Find where the given text appears and provide that cell's center as (X, Y) coordinate. 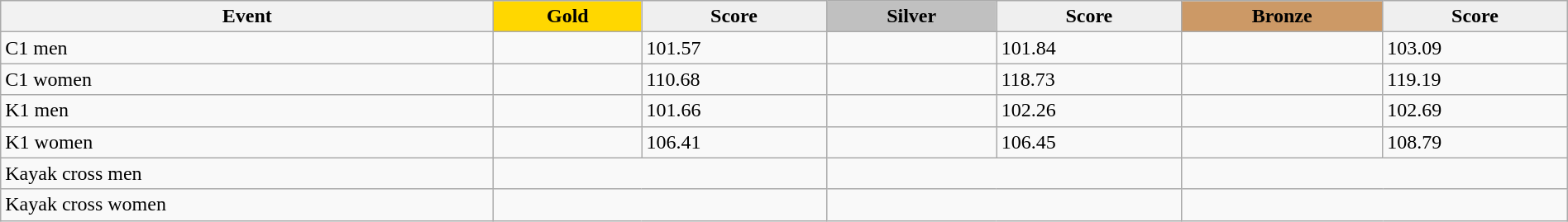
108.79 (1475, 142)
Gold (567, 17)
Kayak cross women (247, 205)
106.41 (734, 142)
103.09 (1475, 48)
106.45 (1088, 142)
101.84 (1088, 48)
101.66 (734, 111)
Bronze (1282, 17)
K1 women (247, 142)
101.57 (734, 48)
Silver (911, 17)
102.69 (1475, 111)
102.26 (1088, 111)
118.73 (1088, 79)
119.19 (1475, 79)
110.68 (734, 79)
C1 men (247, 48)
Kayak cross men (247, 173)
Event (247, 17)
C1 women (247, 79)
K1 men (247, 111)
